Determine the (X, Y) coordinate at the center of the cell enclosing the given text.  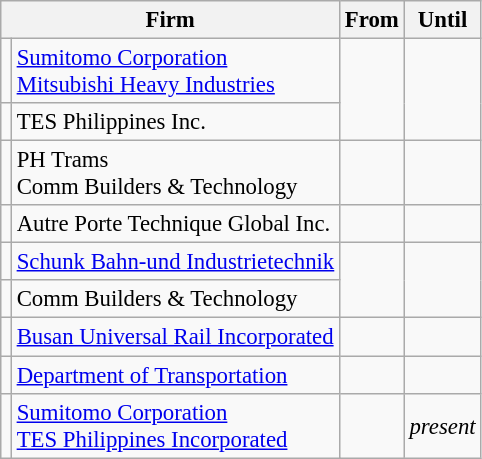
Busan Universal Rail Incorporated (175, 337)
From (372, 20)
PH TramsComm Builders & Technology (175, 174)
Department of Transportation (175, 375)
Sumitomo CorporationMitsubishi Heavy Industries (175, 72)
Schunk Bahn-und Industrietechnik (175, 262)
Sumitomo CorporationTES Philippines Incorporated (175, 426)
Firm (170, 20)
Comm Builders & Technology (175, 299)
Autre Porte Technique Global Inc. (175, 224)
present (442, 426)
Until (442, 20)
TES Philippines Inc. (175, 122)
